Provide the (x, y) coordinate of the cell's center where the given text is located.  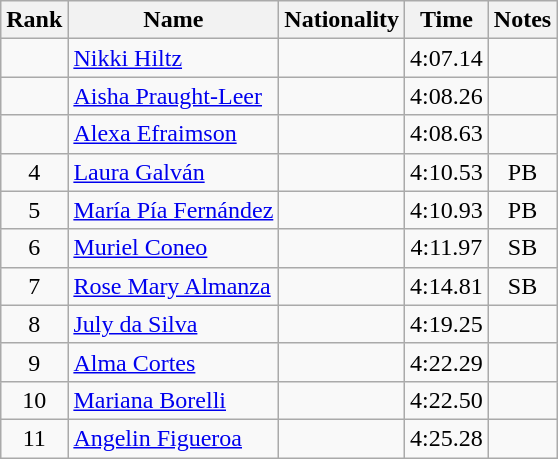
Nikki Hiltz (174, 58)
8 (34, 324)
9 (34, 362)
Rose Mary Almanza (174, 286)
4:25.28 (447, 438)
4:07.14 (447, 58)
4:08.63 (447, 134)
4:10.53 (447, 172)
5 (34, 210)
4:14.81 (447, 286)
Angelin Figueroa (174, 438)
4:22.29 (447, 362)
Laura Galván (174, 172)
6 (34, 248)
4:19.25 (447, 324)
4:10.93 (447, 210)
Name (174, 20)
Muriel Coneo (174, 248)
María Pía Fernández (174, 210)
Mariana Borelli (174, 400)
Alexa Efraimson (174, 134)
Notes (522, 20)
Aisha Praught-Leer (174, 96)
Rank (34, 20)
4 (34, 172)
7 (34, 286)
4:22.50 (447, 400)
10 (34, 400)
11 (34, 438)
Alma Cortes (174, 362)
4:08.26 (447, 96)
4:11.97 (447, 248)
July da Silva (174, 324)
Nationality (342, 20)
Time (447, 20)
